Find where the given text appears and provide that cell's center as [X, Y] coordinate. 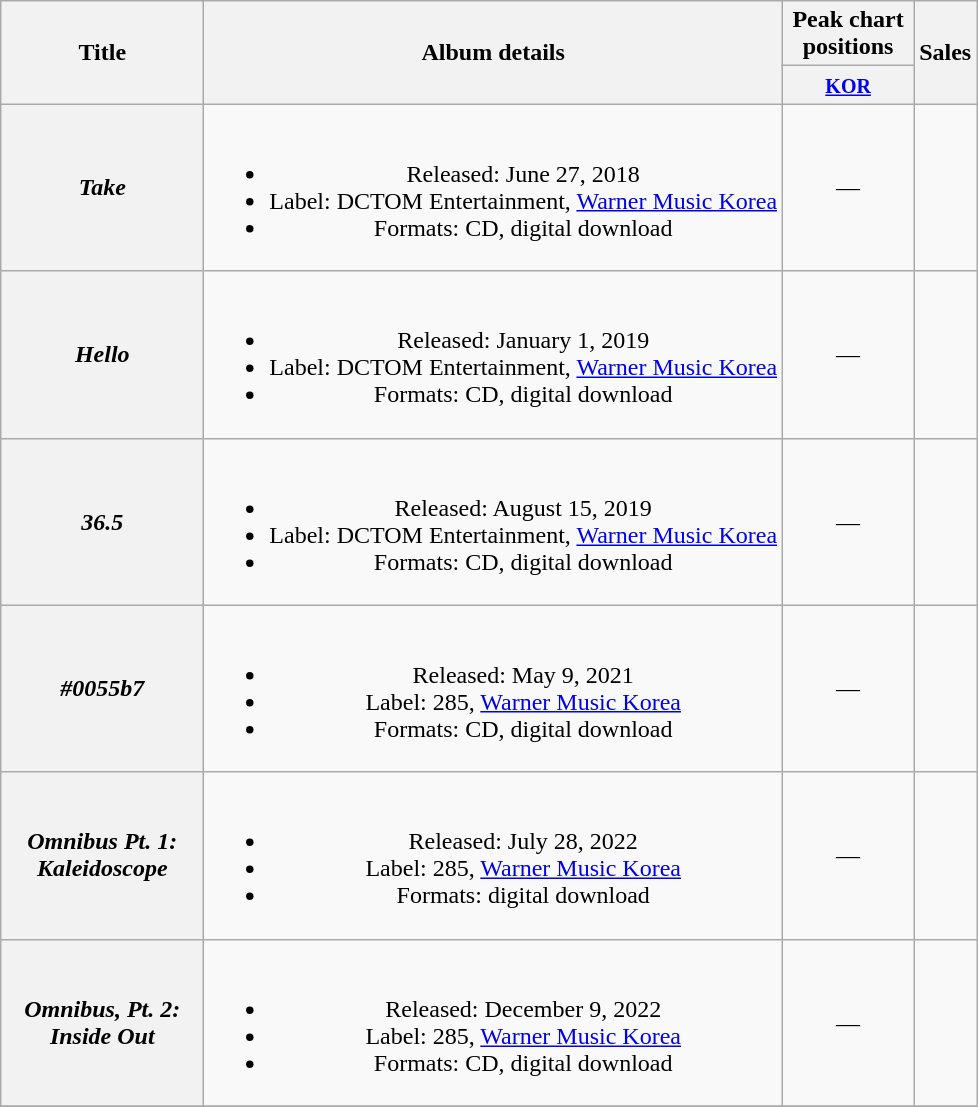
Released: August 15, 2019Label: DCTOM Entertainment, Warner Music KoreaFormats: CD, digital download [494, 522]
Released: June 27, 2018Label: DCTOM Entertainment, Warner Music KoreaFormats: CD, digital download [494, 188]
Released: December 9, 2022Label: 285, Warner Music KoreaFormats: CD, digital download [494, 1022]
Released: May 9, 2021Label: 285, Warner Music KoreaFormats: CD, digital download [494, 688]
Take [102, 188]
Released: July 28, 2022Label: 285, Warner Music KoreaFormats: digital download [494, 856]
#0055b7 [102, 688]
Released: January 1, 2019Label: DCTOM Entertainment, Warner Music KoreaFormats: CD, digital download [494, 354]
Sales [946, 52]
Omnibus, Pt. 2: Inside Out [102, 1022]
KOR [848, 85]
Title [102, 52]
Omnibus Pt. 1: Kaleidoscope [102, 856]
Album details [494, 52]
36.5 [102, 522]
Hello [102, 354]
Peak chart positions [848, 34]
